Output the [X, Y] coordinate of the center of the cell containing the given text.  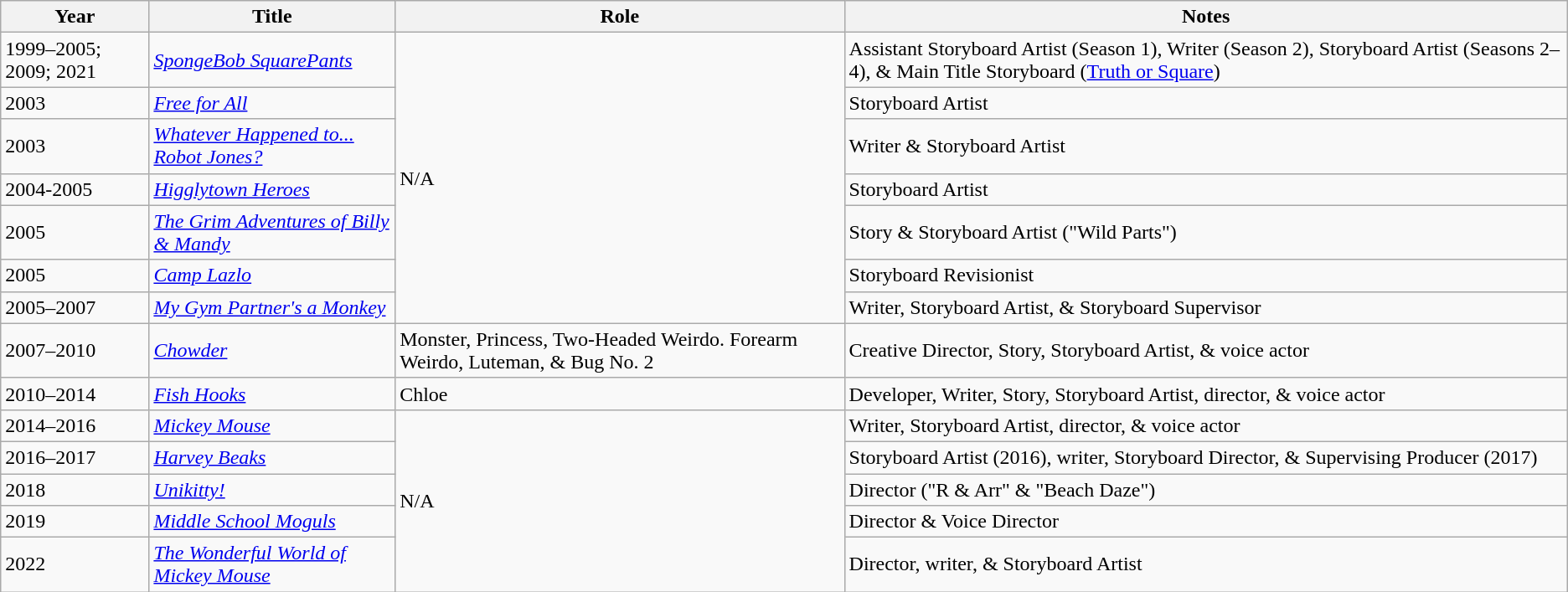
Story & Storyboard Artist ("Wild Parts") [1206, 233]
Middle School Moguls [272, 522]
Writer & Storyboard Artist [1206, 146]
Creative Director, Story, Storyboard Artist, & voice actor [1206, 350]
2004-2005 [75, 189]
Title [272, 17]
Free for All [272, 103]
1999–2005; 2009; 2021 [75, 60]
2018 [75, 490]
Unikitty! [272, 490]
Higglytown Heroes [272, 189]
My Gym Partner's a Monkey [272, 307]
Monster, Princess, Two-Headed Weirdo. Forearm Weirdo, Luteman, & Bug No. 2 [620, 350]
Director & Voice Director [1206, 522]
Assistant Storyboard Artist (Season 1), Writer (Season 2), Storyboard Artist (Seasons 2–4), & Main Title Storyboard (Truth or Square) [1206, 60]
Camp Lazlo [272, 275]
Director, writer, & Storyboard Artist [1206, 564]
Director ("R & Arr" & "Beach Daze") [1206, 490]
Whatever Happened to... Robot Jones? [272, 146]
Notes [1206, 17]
2016–2017 [75, 457]
2022 [75, 564]
2010–2014 [75, 394]
Mickey Mouse [272, 425]
Storyboard Revisionist [1206, 275]
2019 [75, 522]
2005–2007 [75, 307]
Writer, Storyboard Artist, & Storyboard Supervisor [1206, 307]
Chloe [620, 394]
2014–2016 [75, 425]
Harvey Beaks [272, 457]
Year [75, 17]
The Wonderful World of Mickey Mouse [272, 564]
The Grim Adventures of Billy & Mandy [272, 233]
Chowder [272, 350]
SpongeBob SquarePants [272, 60]
Role [620, 17]
Fish Hooks [272, 394]
Writer, Storyboard Artist, director, & voice actor [1206, 425]
2007–2010 [75, 350]
Developer, Writer, Story, Storyboard Artist, director, & voice actor [1206, 394]
Storyboard Artist (2016), writer, Storyboard Director, & Supervising Producer (2017) [1206, 457]
